Determine the [X, Y] coordinate at the center of the cell enclosing the given text.  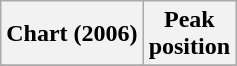
Chart (2006) [72, 34]
Peakposition [189, 34]
